From the cell containing the given text, extract its center point as (x, y) coordinate. 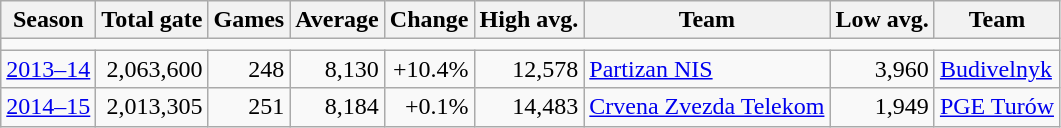
+10.4% (429, 69)
PGE Turów (996, 107)
+0.1% (429, 107)
14,483 (529, 107)
Partizan NIS (707, 69)
2,063,600 (152, 69)
1,949 (882, 107)
Change (429, 20)
12,578 (529, 69)
2,013,305 (152, 107)
3,960 (882, 69)
2014–15 (48, 107)
High avg. (529, 20)
Total gate (152, 20)
Season (48, 20)
Games (249, 20)
8,130 (338, 69)
248 (249, 69)
Crvena Zvezda Telekom (707, 107)
8,184 (338, 107)
2013–14 (48, 69)
Average (338, 20)
251 (249, 107)
Budivelnyk (996, 69)
Low avg. (882, 20)
